Identify which cell holds the provided text, then report its (X, Y) central coordinate. 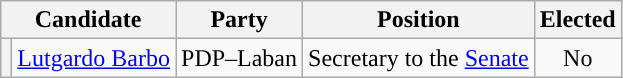
PDP–Laban (240, 58)
No (578, 58)
Secretary to the Senate (419, 58)
Position (419, 20)
Elected (578, 20)
Party (240, 20)
Lutgardo Barbo (94, 58)
Candidate (88, 20)
